Provide the [x, y] coordinate of the cell's center where the given text is located.  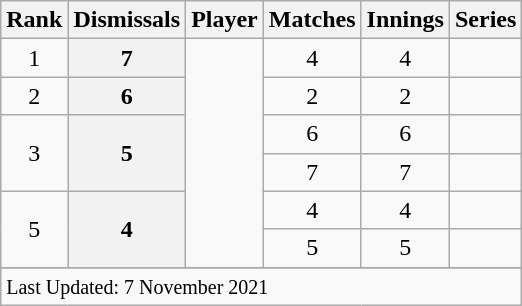
Series [485, 20]
Player [225, 20]
Rank [34, 20]
Matches [312, 20]
Last Updated: 7 November 2021 [262, 286]
Dismissals [127, 20]
3 [34, 153]
1 [34, 58]
Innings [405, 20]
